Search for the cell housing the specified text and yield its [x, y] center coordinate. 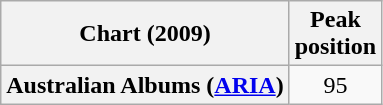
Chart (2009) [145, 34]
Australian Albums (ARIA) [145, 85]
Peakposition [335, 34]
95 [335, 85]
